Extract the (X, Y) coordinate from the center of the cell holding the provided text.  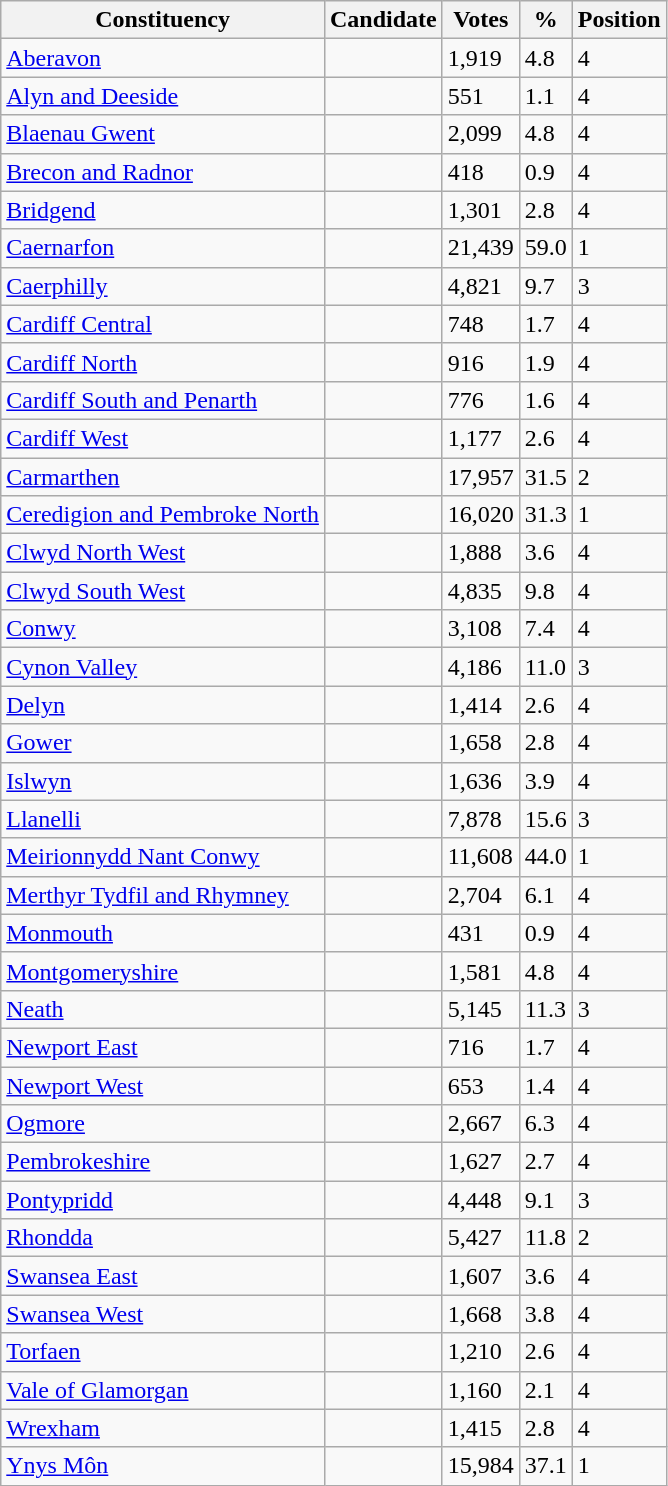
2.1 (546, 1390)
9.7 (546, 286)
Alyn and Deeside (163, 96)
653 (480, 1085)
Carmarthen (163, 477)
1,888 (480, 553)
16,020 (480, 515)
15,984 (480, 1466)
6.1 (546, 895)
Cardiff Central (163, 324)
Pontypridd (163, 1200)
Vale of Glamorgan (163, 1390)
Caerphilly (163, 286)
3.8 (546, 1314)
Newport East (163, 1047)
Montgomeryshire (163, 971)
Gower (163, 743)
431 (480, 933)
1.4 (546, 1085)
Monmouth (163, 933)
Caernarfon (163, 248)
6.3 (546, 1124)
Candidate (383, 20)
2,704 (480, 895)
3,108 (480, 629)
Ynys Môn (163, 1466)
Merthyr Tydfil and Rhymney (163, 895)
Bridgend (163, 210)
1,415 (480, 1428)
Position (619, 20)
Torfaen (163, 1352)
2.7 (546, 1162)
11.0 (546, 667)
Cardiff North (163, 362)
Llanelli (163, 819)
Islwyn (163, 781)
Ogmore (163, 1124)
17,957 (480, 477)
37.1 (546, 1466)
1,177 (480, 438)
1.1 (546, 96)
1,160 (480, 1390)
Votes (480, 20)
Cardiff South and Penarth (163, 400)
776 (480, 400)
31.3 (546, 515)
Brecon and Radnor (163, 172)
Meirionnydd Nant Conwy (163, 857)
Aberavon (163, 58)
7,878 (480, 819)
4,448 (480, 1200)
4,835 (480, 591)
Newport West (163, 1085)
916 (480, 362)
Swansea West (163, 1314)
Rhondda (163, 1238)
Neath (163, 1009)
1.6 (546, 400)
Clwyd South West (163, 591)
7.4 (546, 629)
Ceredigion and Pembroke North (163, 515)
9.1 (546, 1200)
748 (480, 324)
418 (480, 172)
1,658 (480, 743)
11,608 (480, 857)
Swansea East (163, 1276)
1,627 (480, 1162)
1,919 (480, 58)
1,414 (480, 705)
Cardiff West (163, 438)
21,439 (480, 248)
Constituency (163, 20)
1,668 (480, 1314)
Wrexham (163, 1428)
11.3 (546, 1009)
% (546, 20)
Clwyd North West (163, 553)
Cynon Valley (163, 667)
Conwy (163, 629)
4,186 (480, 667)
2,667 (480, 1124)
1,636 (480, 781)
716 (480, 1047)
Delyn (163, 705)
1,607 (480, 1276)
Blaenau Gwent (163, 134)
551 (480, 96)
1,301 (480, 210)
9.8 (546, 591)
11.8 (546, 1238)
1.9 (546, 362)
44.0 (546, 857)
2,099 (480, 134)
5,145 (480, 1009)
15.6 (546, 819)
1,581 (480, 971)
1,210 (480, 1352)
59.0 (546, 248)
4,821 (480, 286)
5,427 (480, 1238)
3.9 (546, 781)
Pembrokeshire (163, 1162)
31.5 (546, 477)
